Return [X, Y] of the center of cell containing provided text 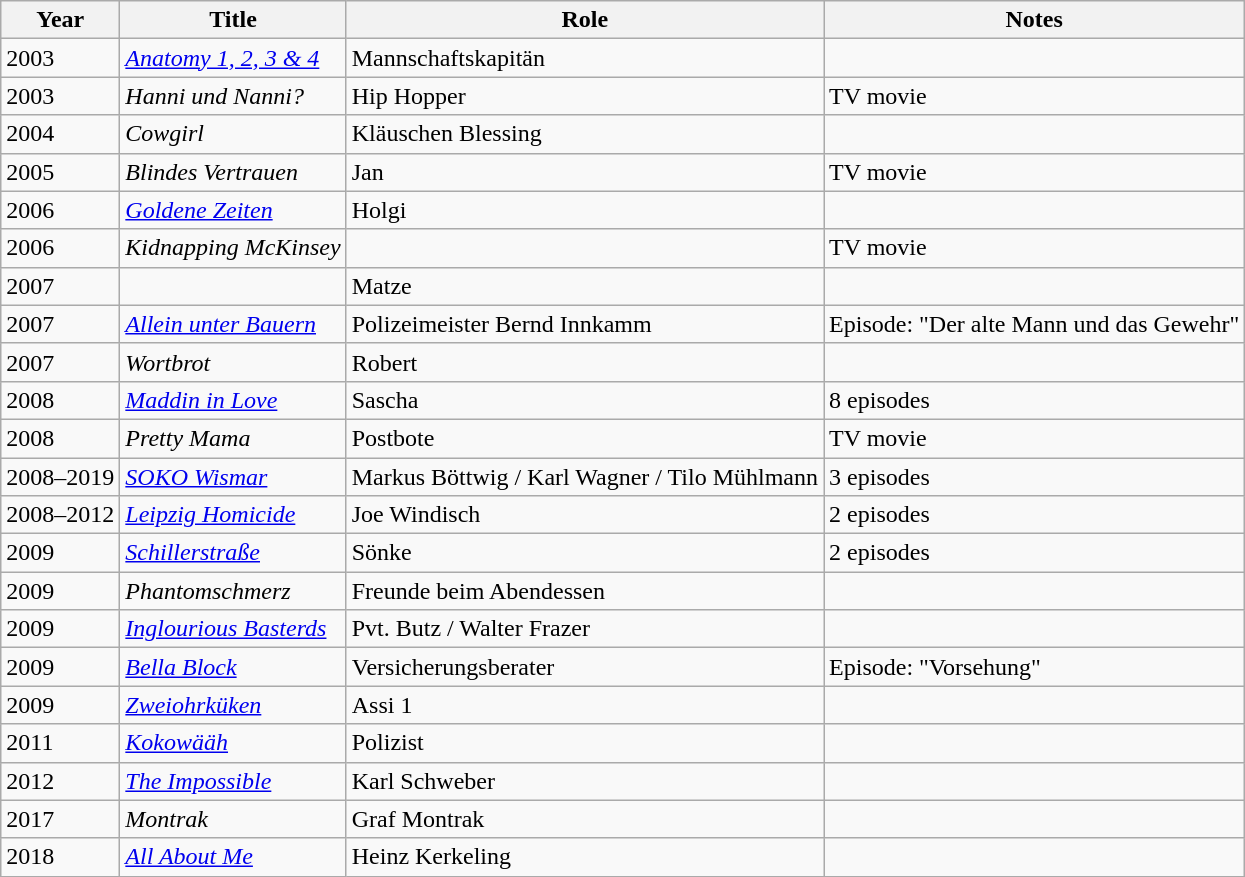
Wortbrot [233, 362]
2005 [60, 172]
All About Me [233, 857]
2004 [60, 134]
Markus Böttwig / Karl Wagner / Tilo Mühlmann [584, 477]
SOKO Wismar [233, 477]
Episode: "Der alte Mann und das Gewehr" [1034, 324]
Inglourious Basterds [233, 629]
Karl Schweber [584, 781]
Phantomschmerz [233, 591]
Year [60, 20]
Graf Montrak [584, 819]
Cowgirl [233, 134]
Schillerstraße [233, 553]
2011 [60, 743]
Leipzig Homicide [233, 515]
Hip Hopper [584, 96]
Kläuschen Blessing [584, 134]
2008–2019 [60, 477]
Hanni und Nanni? [233, 96]
Anatomy 1, 2, 3 & 4 [233, 58]
Joe Windisch [584, 515]
Episode: "Vorsehung" [1034, 667]
Polizeimeister Bernd Innkamm [584, 324]
Versicherungsberater [584, 667]
Mannschaftskapitän [584, 58]
3 episodes [1034, 477]
Kidnapping McKinsey [233, 248]
8 episodes [1034, 400]
Pretty Mama [233, 438]
2017 [60, 819]
Sönke [584, 553]
Assi 1 [584, 705]
Heinz Kerkeling [584, 857]
Sascha [584, 400]
Maddin in Love [233, 400]
2008–2012 [60, 515]
Role [584, 20]
Robert [584, 362]
Holgi [584, 210]
Zweiohrküken [233, 705]
Goldene Zeiten [233, 210]
Kokowääh [233, 743]
Polizist [584, 743]
Notes [1034, 20]
2012 [60, 781]
The Impossible [233, 781]
Pvt. Butz / Walter Frazer [584, 629]
Montrak [233, 819]
Allein unter Bauern [233, 324]
Title [233, 20]
2018 [60, 857]
Bella Block [233, 667]
Postbote [584, 438]
Matze [584, 286]
Freunde beim Abendessen [584, 591]
Jan [584, 172]
Blindes Vertrauen [233, 172]
